From the cell containing the given text, extract its center point as (x, y) coordinate. 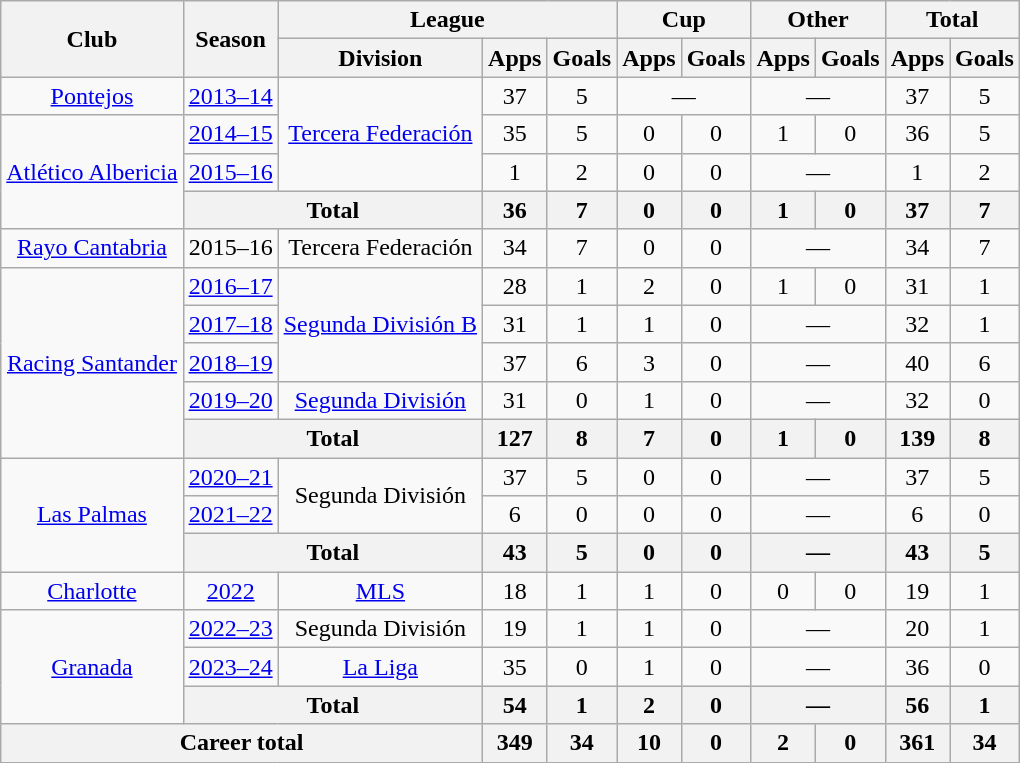
2013–14 (230, 96)
54 (515, 705)
127 (515, 438)
361 (917, 743)
Granada (92, 667)
2020–21 (230, 477)
Racing Santander (92, 362)
2019–20 (230, 400)
Segunda División B (380, 324)
139 (917, 438)
Rayo Cantabria (92, 248)
Las Palmas (92, 515)
18 (515, 591)
League (448, 20)
MLS (380, 591)
Career total (242, 743)
Club (92, 39)
2018–19 (230, 362)
3 (649, 362)
2022–23 (230, 629)
2017–18 (230, 324)
2021–22 (230, 515)
Pontejos (92, 96)
2014–15 (230, 134)
56 (917, 705)
10 (649, 743)
349 (515, 743)
Division (380, 58)
40 (917, 362)
28 (515, 286)
20 (917, 629)
Cup (684, 20)
2023–24 (230, 667)
2016–17 (230, 286)
La Liga (380, 667)
2022 (230, 591)
Charlotte (92, 591)
Atlético Albericia (92, 172)
Season (230, 39)
Other (818, 20)
